Extract the [X, Y] coordinate from the center of the cell holding the provided text.  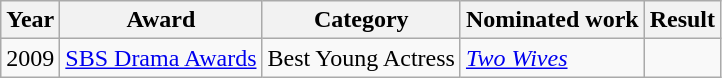
Award [161, 20]
Two Wives [552, 58]
Year [30, 20]
SBS Drama Awards [161, 58]
Best Young Actress [361, 58]
2009 [30, 58]
Category [361, 20]
Result [682, 20]
Nominated work [552, 20]
